Return [X, Y] of the center of cell containing provided text 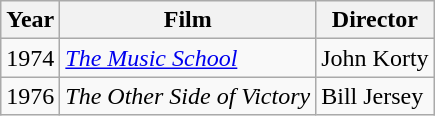
1976 [30, 96]
1974 [30, 58]
Bill Jersey [375, 96]
John Korty [375, 58]
Director [375, 20]
Film [188, 20]
Year [30, 20]
The Other Side of Victory [188, 96]
The Music School [188, 58]
